Detect which cell encompasses the target text, then output its [X, Y] center coordinate. 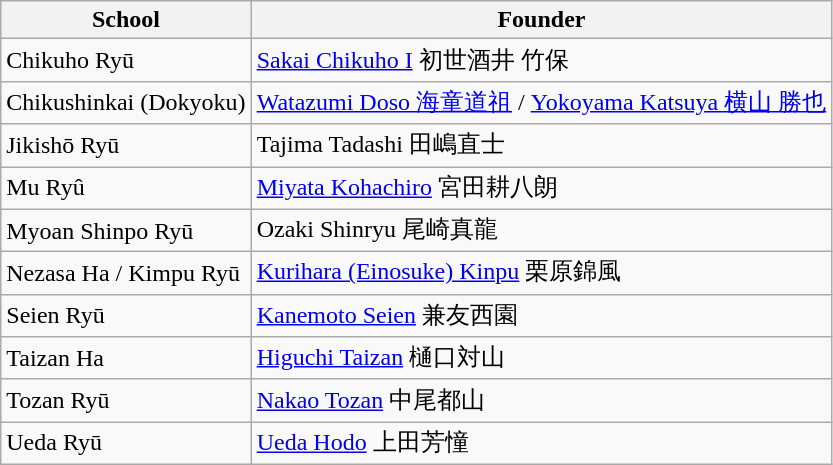
Tozan Ryū [126, 400]
Chikushinkai (Dokyoku) [126, 102]
Ozaki Shinryu 尾崎真龍 [542, 230]
Kurihara (Einosuke) Kinpu 栗原錦風 [542, 274]
Taizan Ha [126, 358]
Jikishō Ryū [126, 146]
Nezasa Ha / Kimpu Ryū [126, 274]
Mu Ryû [126, 188]
Ueda Hodo 上田芳憧 [542, 444]
Higuchi Taizan 樋口対山 [542, 358]
Miyata Kohachiro 宮田耕八朗 [542, 188]
Tajima Tadashi 田嶋直士 [542, 146]
School [126, 20]
Sakai Chikuho I 初世酒井 竹保 [542, 60]
Watazumi Doso 海童道祖 / Yokoyama Katsuya 横山 勝也 [542, 102]
Seien Ryū [126, 316]
Nakao Tozan 中尾都山 [542, 400]
Chikuho Ryū [126, 60]
Myoan Shinpo Ryū [126, 230]
Founder [542, 20]
Kanemoto Seien 兼友西園 [542, 316]
Ueda Ryū [126, 444]
